Capture the cell that displays the provided text and extract its [X, Y] central coordinate. 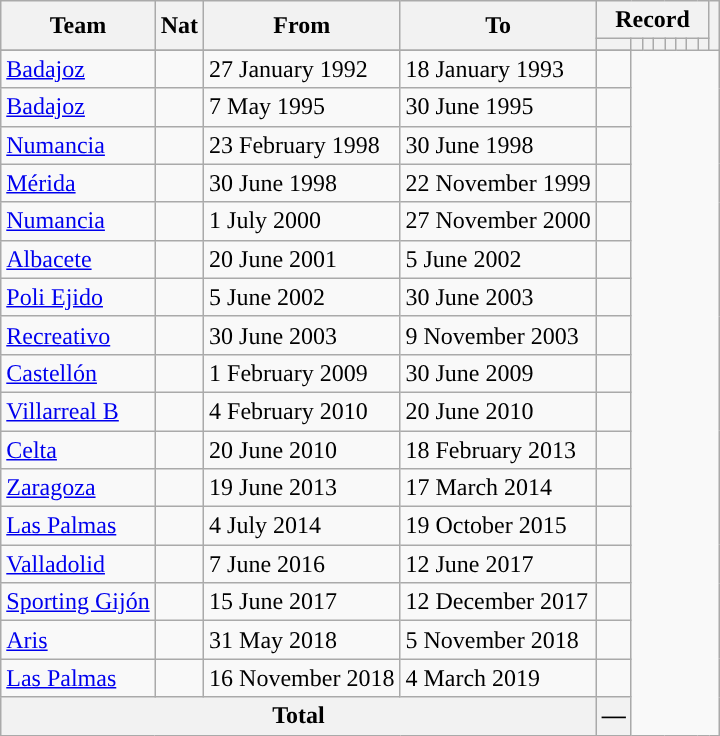
19 June 2013 [302, 488]
7 May 1995 [302, 107]
20 June 2001 [302, 259]
4 March 2019 [498, 678]
16 November 2018 [302, 678]
17 March 2014 [498, 488]
23 February 1998 [302, 145]
Valladolid [78, 564]
Team [78, 26]
— [614, 716]
30 June 2009 [498, 373]
1 July 2000 [302, 221]
5 November 2018 [498, 640]
Castellón [78, 373]
18 February 2013 [498, 449]
Poli Ejido [78, 297]
Aris [78, 640]
Sporting Gijón [78, 602]
Nat [179, 26]
18 January 1993 [498, 69]
12 June 2017 [498, 564]
19 October 2015 [498, 526]
12 December 2017 [498, 602]
22 November 1999 [498, 183]
Mérida [78, 183]
Celta [78, 449]
1 February 2009 [302, 373]
7 June 2016 [302, 564]
Zaragoza [78, 488]
Recreativo [78, 335]
Villarreal B [78, 411]
9 November 2003 [498, 335]
4 February 2010 [302, 411]
30 June 1995 [498, 107]
Record [652, 20]
15 June 2017 [302, 602]
27 January 1992 [302, 69]
4 July 2014 [302, 526]
31 May 2018 [302, 640]
27 November 2000 [498, 221]
From [302, 26]
Total [299, 716]
Albacete [78, 259]
To [498, 26]
